Capture the cell that displays the provided text and extract its [X, Y] central coordinate. 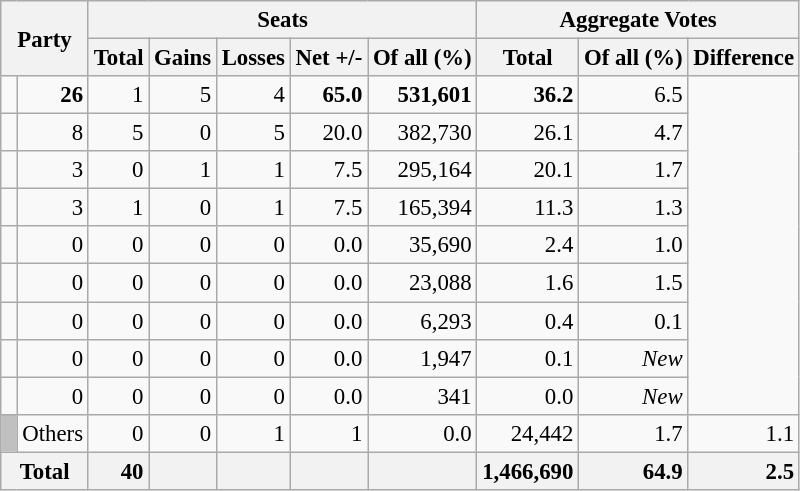
23,088 [422, 283]
6,293 [422, 321]
1,947 [422, 358]
Aggregate Votes [638, 20]
20.1 [528, 170]
Net +/- [328, 58]
11.3 [528, 208]
6.5 [634, 95]
2.4 [528, 245]
24,442 [528, 433]
Seats [282, 20]
Difference [744, 58]
Gains [183, 58]
4.7 [634, 133]
Losses [253, 58]
165,394 [422, 208]
382,730 [422, 133]
1.3 [634, 208]
65.0 [328, 95]
36.2 [528, 95]
1.0 [634, 245]
1.1 [744, 433]
1.5 [634, 283]
35,690 [422, 245]
26.1 [528, 133]
Party [45, 38]
Others [52, 433]
1.6 [528, 283]
341 [422, 396]
64.9 [634, 471]
20.0 [328, 133]
26 [52, 95]
2.5 [744, 471]
1,466,690 [528, 471]
4 [253, 95]
531,601 [422, 95]
295,164 [422, 170]
8 [52, 133]
40 [118, 471]
0.4 [528, 321]
